Pinpoint the cell where the given text exists, returning its [X, Y] midpoint coordinate. 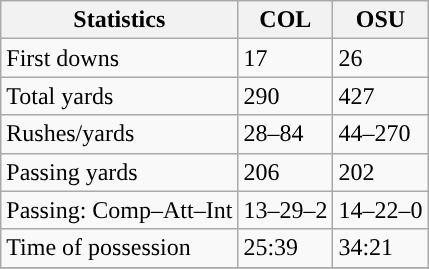
13–29–2 [286, 210]
Total yards [120, 96]
34:21 [380, 248]
17 [286, 58]
44–270 [380, 134]
Statistics [120, 20]
COL [286, 20]
Rushes/yards [120, 134]
202 [380, 172]
Time of possession [120, 248]
25:39 [286, 248]
OSU [380, 20]
Passing: Comp–Att–Int [120, 210]
206 [286, 172]
Passing yards [120, 172]
First downs [120, 58]
427 [380, 96]
14–22–0 [380, 210]
28–84 [286, 134]
26 [380, 58]
290 [286, 96]
